Search for the cell housing the specified text and yield its (x, y) center coordinate. 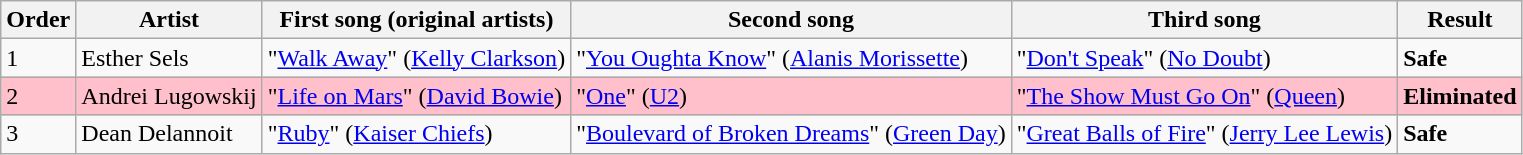
Second song (792, 20)
Dean Delannoit (169, 134)
Andrei Lugowskij (169, 96)
"The Show Must Go On" (Queen) (1204, 96)
Result (1460, 20)
Order (38, 20)
"One" (U2) (792, 96)
First song (original artists) (416, 20)
Eliminated (1460, 96)
3 (38, 134)
Third song (1204, 20)
Esther Sels (169, 58)
"Life on Mars" (David Bowie) (416, 96)
Artist (169, 20)
2 (38, 96)
"Don't Speak" (No Doubt) (1204, 58)
"Ruby" (Kaiser Chiefs) (416, 134)
1 (38, 58)
"Walk Away" (Kelly Clarkson) (416, 58)
"Great Balls of Fire" (Jerry Lee Lewis) (1204, 134)
"You Oughta Know" (Alanis Morissette) (792, 58)
"Boulevard of Broken Dreams" (Green Day) (792, 134)
